Capture the cell that displays the provided text and extract its [x, y] central coordinate. 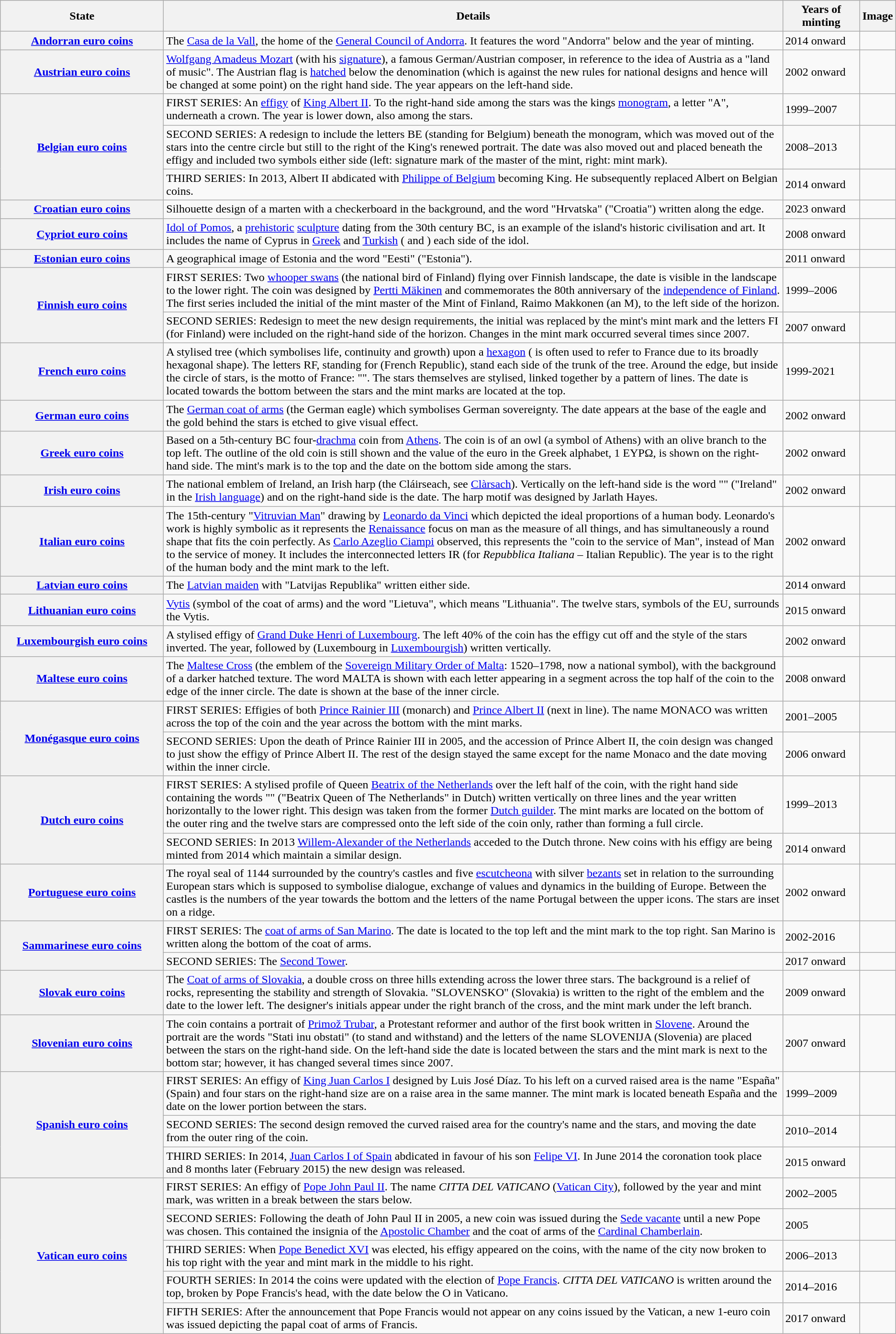
SECOND SERIES: The Second Tower. [473, 961]
2010–2014 [821, 1132]
2014–2016 [821, 1287]
1999–2007 [821, 109]
2002-2016 [821, 936]
2005 [821, 1224]
French euro coins [82, 371]
1999-2021 [821, 371]
A geographical image of Estonia and the word "Eesti" ("Estonia"). [473, 258]
1999–2009 [821, 1094]
Irish euro coins [82, 491]
1999–2013 [821, 804]
Austrian euro coins [82, 72]
Croatian euro coins [82, 209]
The Latvian maiden with "Latvijas Republika" written either side. [473, 585]
Vatican euro coins [82, 1256]
Portuguese euro coins [82, 892]
Latvian euro coins [82, 585]
2006 onward [821, 754]
2001–2005 [821, 716]
Silhouette design of a marten with a checkerboard in the background, and the word "Hrvatska" ("Croatia") written along the edge. [473, 209]
Cypriot euro coins [82, 234]
2023 onward [821, 209]
Image [878, 16]
Monégasque euro coins [82, 738]
Lithuanian euro coins [82, 610]
Vytis (symbol of the coat of arms) and the word "Lietuva", which means "Lithuania". The twelve stars, symbols of the EU, surrounds the Vytis. [473, 610]
Andorran euro coins [82, 41]
Greek euro coins [82, 453]
Belgian euro coins [82, 147]
1999–2006 [821, 290]
2002–2005 [821, 1194]
German euro coins [82, 415]
Luxembourgish euro coins [82, 641]
The Casa de la Vall, the home of the General Council of Andorra. It features the word "Andorra" below and the year of minting. [473, 41]
2011 onward [821, 258]
Maltese euro coins [82, 679]
State [82, 16]
Spanish euro coins [82, 1125]
Estonian euro coins [82, 258]
2009 onward [821, 992]
THIRD SERIES: In 2013, Albert II abdicated with Philippe of Belgium becoming King. He subsequently replaced Albert on Belgian coins. [473, 185]
Years of minting [821, 16]
Dutch euro coins [82, 820]
Finnish euro coins [82, 305]
Italian euro coins [82, 541]
Details [473, 16]
Sammarinese euro coins [82, 946]
2008–2013 [821, 147]
2006–2013 [821, 1256]
Slovenian euro coins [82, 1043]
Slovak euro coins [82, 992]
